Return the (X, Y) coordinate for the center point of the cell that contains the specified text.  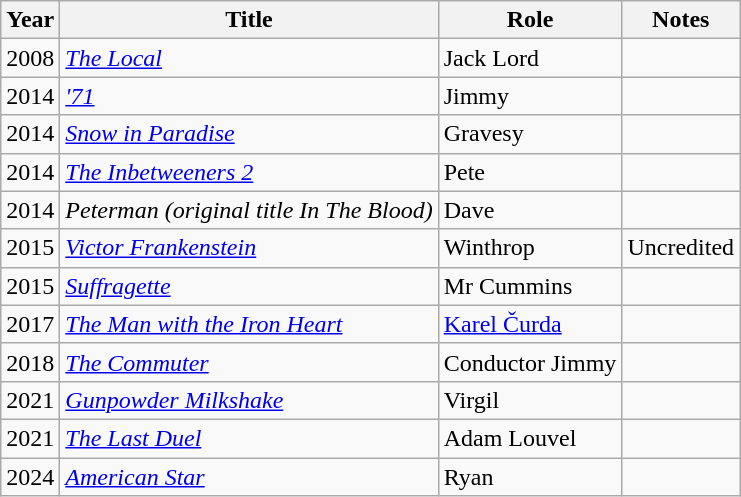
2008 (30, 58)
Uncredited (681, 248)
Virgil (530, 400)
Notes (681, 20)
Gunpowder Milkshake (249, 400)
The Man with the Iron Heart (249, 324)
2017 (30, 324)
'71 (249, 96)
The Last Duel (249, 438)
Title (249, 20)
2018 (30, 362)
The Local (249, 58)
Mr Cummins (530, 286)
Snow in Paradise (249, 134)
Year (30, 20)
Role (530, 20)
Victor Frankenstein (249, 248)
Conductor Jimmy (530, 362)
Adam Louvel (530, 438)
Gravesy (530, 134)
The Commuter (249, 362)
Winthrop (530, 248)
Karel Čurda (530, 324)
2024 (30, 477)
Suffragette (249, 286)
Ryan (530, 477)
The Inbetweeners 2 (249, 172)
Jack Lord (530, 58)
Peterman (original title In The Blood) (249, 210)
American Star (249, 477)
Pete (530, 172)
Jimmy (530, 96)
Dave (530, 210)
